Scan for the cell matching the given text and deliver its (X, Y) coordinate at center. 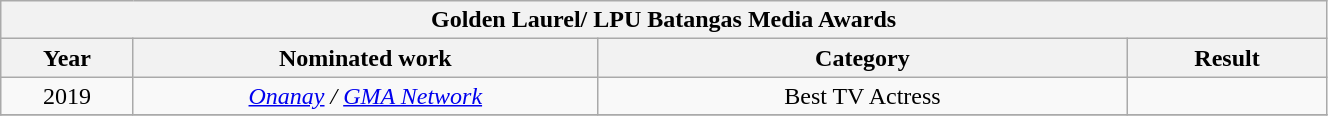
Onanay / GMA Network (365, 96)
Best TV Actress (862, 96)
Result (1228, 58)
Nominated work (365, 58)
Category (862, 58)
Golden Laurel/ LPU Batangas Media Awards (664, 20)
2019 (68, 96)
Year (68, 58)
